From the cell containing the given text, extract its center point as (x, y) coordinate. 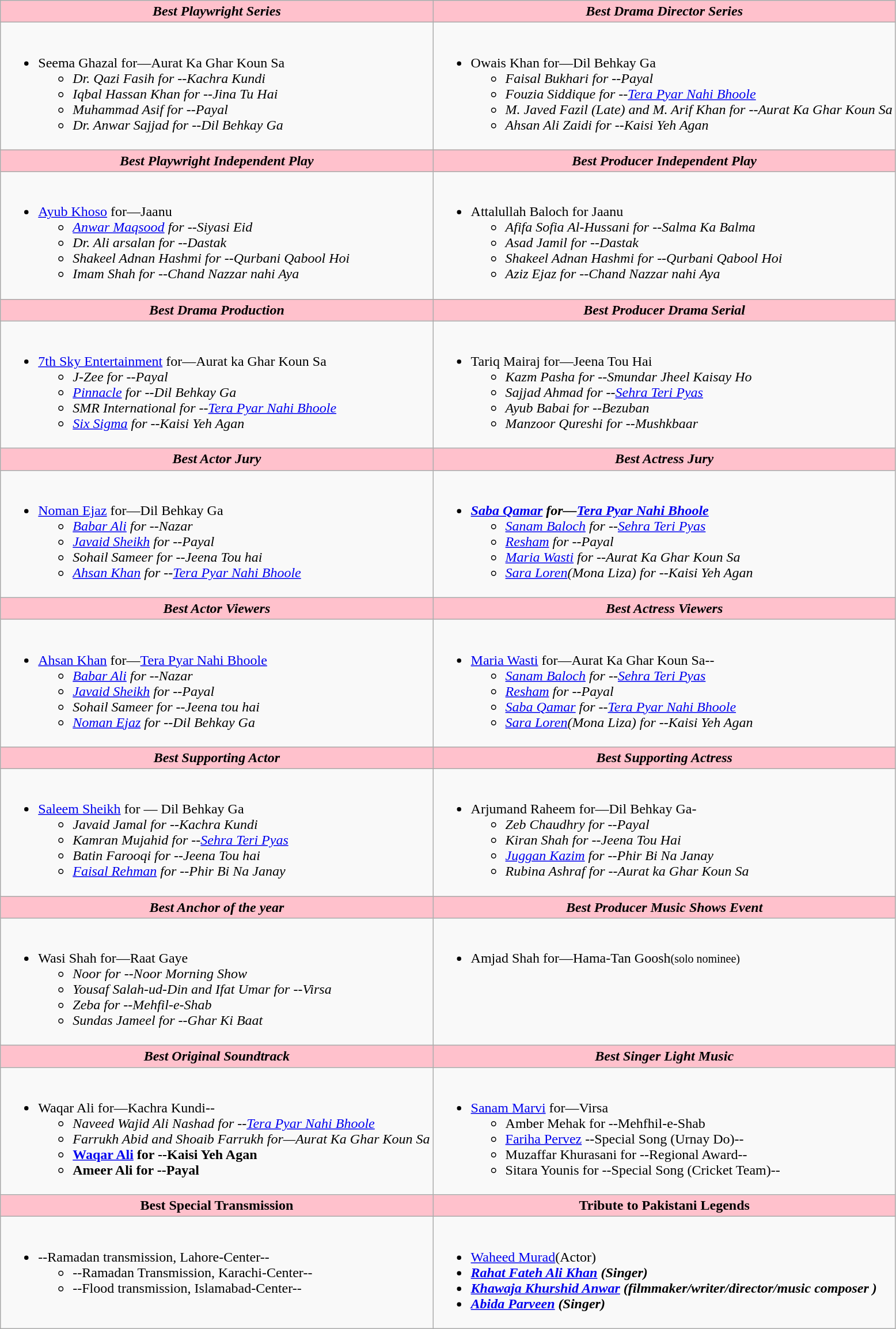
Tribute to Pakistani Legends (665, 1206)
Best Supporting Actress (665, 758)
Best Playwright Series (217, 12)
Best Producer Independent Play (665, 161)
Best Anchor of the year (217, 907)
Best Actress Jury (665, 459)
Ahsan Khan for—Tera Pyar Nahi BhooleBabar Ali for --NazarJavaid Sheikh for --PayalSohail Sameer for --Jeena tou haiNoman Ejaz for --Dil Behkay Ga (217, 683)
Noman Ejaz for—Dil Behkay GaBabar Ali for --NazarJavaid Sheikh for --PayalSohail Sameer for --Jeena Tou haiAhsan Khan for --Tera Pyar Nahi Bhoole (217, 533)
Best Special Transmission (217, 1206)
Amjad Shah for—Hama-Tan Goosh(solo nominee) (665, 982)
--Ramadan transmission, Lahore-Center----Ramadan Transmission, Karachi-Center----Flood transmission, Islamabad-Center-- (217, 1273)
Best Playwright Independent Play (217, 161)
Best Producer Music Shows Event (665, 907)
Best Supporting Actor (217, 758)
Best Drama Director Series (665, 12)
Best Singer Light Music (665, 1057)
Best Actor Jury (217, 459)
Best Actor Viewers (217, 608)
Waheed Murad(Actor)Rahat Fateh Ali Khan (Singer)Khawaja Khurshid Anwar (filmmaker/writer/director/music composer )Abida Parveen (Singer) (665, 1273)
Best Actress Viewers (665, 608)
Best Producer Drama Serial (665, 310)
Best Original Soundtrack (217, 1057)
Best Drama Production (217, 310)
